For the text-containing cell, return its midpoint in [X, Y] coordinate format. 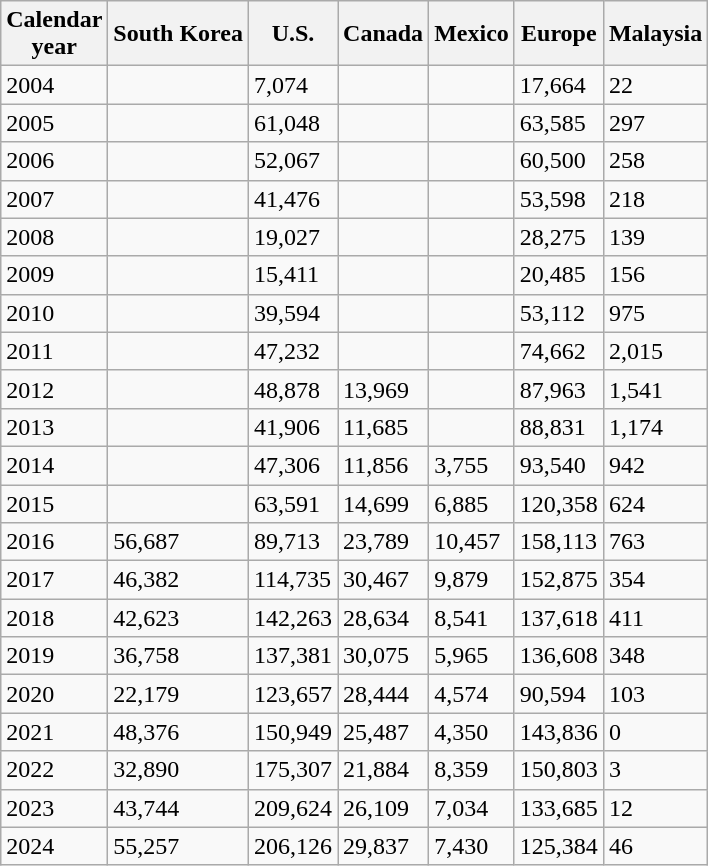
17,664 [558, 85]
21,884 [384, 770]
30,467 [384, 580]
156 [655, 275]
53,598 [558, 199]
9,879 [472, 580]
U.S. [292, 34]
2010 [54, 313]
137,618 [558, 618]
43,744 [178, 808]
2015 [54, 503]
Canada [384, 34]
Calendaryear [54, 34]
2014 [54, 465]
28,444 [384, 694]
975 [655, 313]
2021 [54, 732]
93,540 [558, 465]
56,687 [178, 542]
137,381 [292, 656]
55,257 [178, 846]
3 [655, 770]
2008 [54, 237]
942 [655, 465]
63,585 [558, 123]
150,803 [558, 770]
2017 [54, 580]
25,487 [384, 732]
52,067 [292, 161]
133,685 [558, 808]
2005 [54, 123]
411 [655, 618]
2016 [54, 542]
41,906 [292, 427]
209,624 [292, 808]
258 [655, 161]
11,685 [384, 427]
2020 [54, 694]
10,457 [472, 542]
120,358 [558, 503]
3,755 [472, 465]
2007 [54, 199]
206,126 [292, 846]
143,836 [558, 732]
354 [655, 580]
74,662 [558, 351]
5,965 [472, 656]
47,306 [292, 465]
47,232 [292, 351]
Malaysia [655, 34]
87,963 [558, 389]
1,541 [655, 389]
348 [655, 656]
32,890 [178, 770]
14,699 [384, 503]
19,027 [292, 237]
8,541 [472, 618]
2018 [54, 618]
48,376 [178, 732]
0 [655, 732]
6,885 [472, 503]
28,275 [558, 237]
175,307 [292, 770]
53,112 [558, 313]
103 [655, 694]
114,735 [292, 580]
158,113 [558, 542]
Mexico [472, 34]
150,949 [292, 732]
7,074 [292, 85]
2006 [54, 161]
624 [655, 503]
11,856 [384, 465]
41,476 [292, 199]
297 [655, 123]
39,594 [292, 313]
152,875 [558, 580]
22,179 [178, 694]
22 [655, 85]
63,591 [292, 503]
8,359 [472, 770]
2,015 [655, 351]
Europe [558, 34]
12 [655, 808]
60,500 [558, 161]
136,608 [558, 656]
28,634 [384, 618]
29,837 [384, 846]
2022 [54, 770]
46,382 [178, 580]
763 [655, 542]
13,969 [384, 389]
123,657 [292, 694]
139 [655, 237]
142,263 [292, 618]
46 [655, 846]
4,350 [472, 732]
30,075 [384, 656]
1,174 [655, 427]
20,485 [558, 275]
2013 [54, 427]
South Korea [178, 34]
2012 [54, 389]
42,623 [178, 618]
2019 [54, 656]
89,713 [292, 542]
23,789 [384, 542]
2004 [54, 85]
2011 [54, 351]
88,831 [558, 427]
48,878 [292, 389]
90,594 [558, 694]
15,411 [292, 275]
4,574 [472, 694]
218 [655, 199]
2023 [54, 808]
125,384 [558, 846]
7,430 [472, 846]
2024 [54, 846]
2009 [54, 275]
61,048 [292, 123]
26,109 [384, 808]
36,758 [178, 656]
7,034 [472, 808]
